From the cell containing the given text, extract its center point as [X, Y] coordinate. 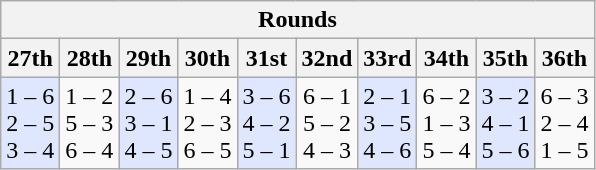
34th [446, 58]
6 – 32 – 41 – 5 [564, 123]
6 – 15 – 24 – 3 [327, 123]
30th [208, 58]
35th [506, 58]
1 – 62 – 53 – 4 [30, 123]
32nd [327, 58]
2 – 13 – 54 – 6 [388, 123]
29th [148, 58]
27th [30, 58]
3 – 64 – 25 – 1 [266, 123]
33rd [388, 58]
3 – 24 – 15 – 6 [506, 123]
28th [90, 58]
31st [266, 58]
2 – 63 – 14 – 5 [148, 123]
1 – 42 – 36 – 5 [208, 123]
Rounds [298, 20]
1 – 25 – 36 – 4 [90, 123]
6 – 21 – 35 – 4 [446, 123]
36th [564, 58]
